Locate the cell with the specified text and output its (X, Y) center coordinate. 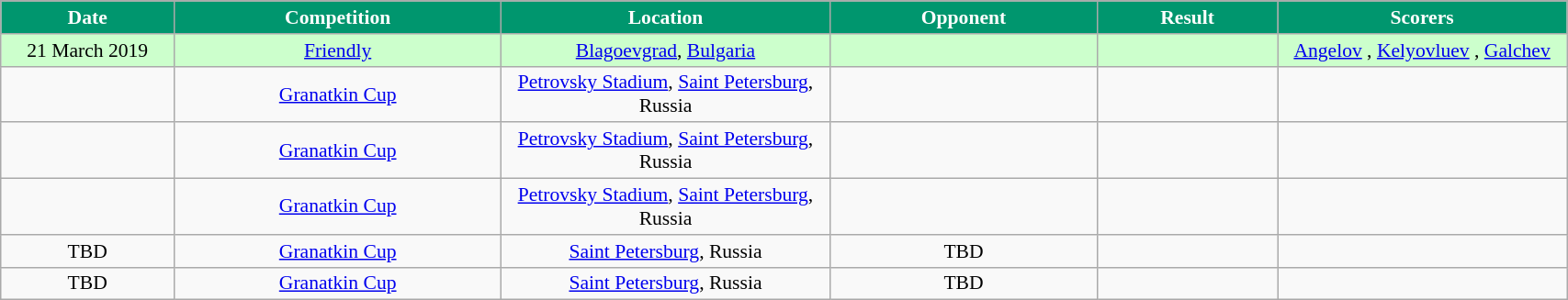
Scorers (1422, 17)
Competition (338, 17)
Result (1188, 17)
Opponent (963, 17)
21 March 2019 (88, 50)
Date (88, 17)
Location (666, 17)
Blagoevgrad, Bulgaria (666, 50)
Angelov , Kelyovluev , Galchev (1422, 50)
Friendly (338, 50)
